Identify which cell holds the provided text, then report its [X, Y] central coordinate. 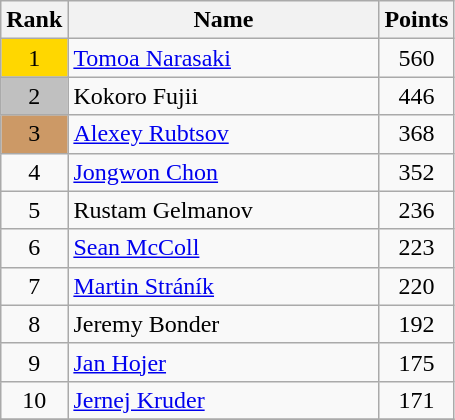
Sean McColl [224, 248]
171 [416, 400]
368 [416, 134]
192 [416, 324]
9 [34, 362]
10 [34, 400]
Tomoa Narasaki [224, 58]
Martin Stráník [224, 286]
236 [416, 210]
Jernej Kruder [224, 400]
560 [416, 58]
6 [34, 248]
Points [416, 20]
Name [224, 20]
5 [34, 210]
Jongwon Chon [224, 172]
Rank [34, 20]
175 [416, 362]
Jan Hojer [224, 362]
2 [34, 96]
Jeremy Bonder [224, 324]
Rustam Gelmanov [224, 210]
7 [34, 286]
8 [34, 324]
3 [34, 134]
220 [416, 286]
1 [34, 58]
4 [34, 172]
352 [416, 172]
Alexey Rubtsov [224, 134]
Kokoro Fujii [224, 96]
223 [416, 248]
446 [416, 96]
